Locate the cell with the specified text and output its [X, Y] center coordinate. 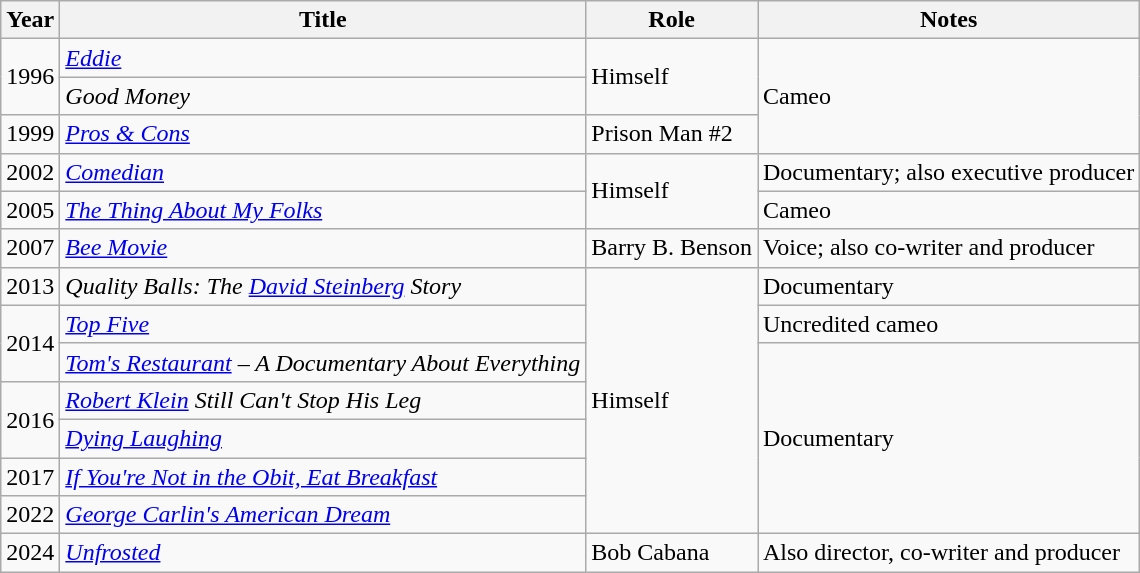
2002 [30, 172]
If You're Not in the Obit, Eat Breakfast [323, 477]
Dying Laughing [323, 438]
Top Five [323, 324]
Year [30, 20]
Role [672, 20]
2014 [30, 343]
1999 [30, 134]
Voice; also co-writer and producer [949, 248]
2005 [30, 210]
2007 [30, 248]
2017 [30, 477]
Bob Cabana [672, 553]
Quality Balls: The David Steinberg Story [323, 286]
Comedian [323, 172]
2016 [30, 419]
George Carlin's American Dream [323, 515]
Eddie [323, 58]
Tom's Restaurant – A Documentary About Everything [323, 362]
Uncredited cameo [949, 324]
2013 [30, 286]
Unfrosted [323, 553]
Prison Man #2 [672, 134]
Title [323, 20]
Notes [949, 20]
Documentary; also executive producer [949, 172]
1996 [30, 77]
Barry B. Benson [672, 248]
The Thing About My Folks [323, 210]
Good Money [323, 96]
Bee Movie [323, 248]
Robert Klein Still Can't Stop His Leg [323, 400]
Also director, co-writer and producer [949, 553]
Pros & Cons [323, 134]
2024 [30, 553]
2022 [30, 515]
